Search for the cell housing the specified text and yield its (x, y) center coordinate. 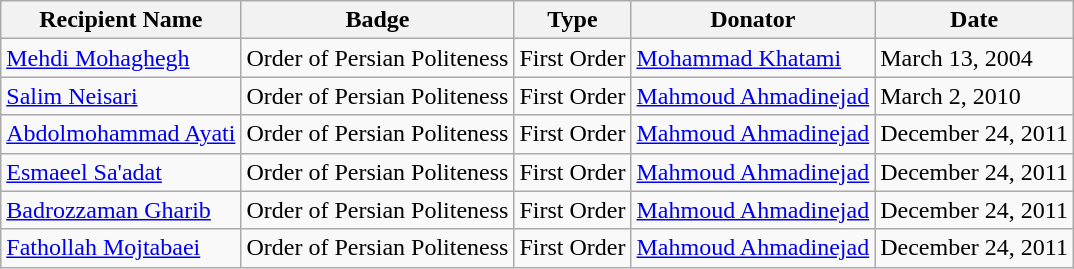
Mehdi Mohaghegh (121, 58)
March 13, 2004 (974, 58)
Salim Neisari (121, 96)
Mohammad Khatami (753, 58)
Date (974, 20)
Badrozzaman Gharib (121, 210)
Type (572, 20)
Abdolmohammad Ayati (121, 134)
Fathollah Mojtabaei (121, 248)
March 2, 2010 (974, 96)
Badge (378, 20)
Donator (753, 20)
Recipient Name (121, 20)
Esmaeel Sa'adat (121, 172)
